Output the (x, y) coordinate of the center of the cell containing the given text.  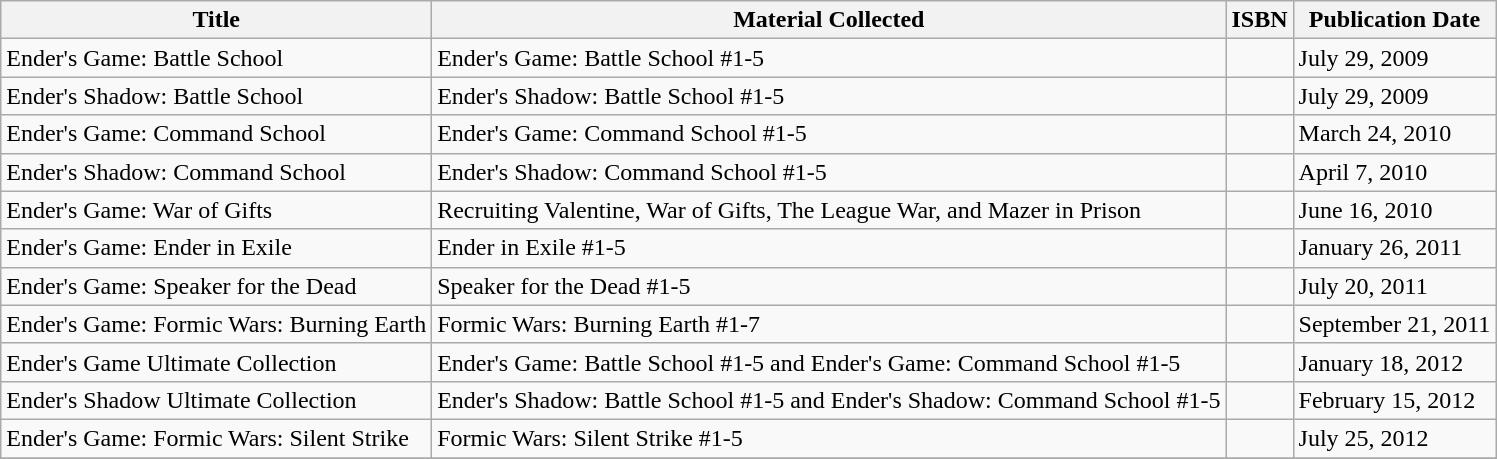
Ender's Game: War of Gifts (216, 210)
Ender's Shadow Ultimate Collection (216, 400)
Ender's Game: Command School #1-5 (829, 134)
September 21, 2011 (1394, 324)
Formic Wars: Silent Strike #1-5 (829, 438)
Ender in Exile #1-5 (829, 248)
Material Collected (829, 20)
Ender's Game Ultimate Collection (216, 362)
Ender's Game: Battle School (216, 58)
Speaker for the Dead #1-5 (829, 286)
ISBN (1260, 20)
Ender's Game: Battle School #1-5 and Ender's Game: Command School #1-5 (829, 362)
Ender's Game: Formic Wars: Silent Strike (216, 438)
Publication Date (1394, 20)
July 25, 2012 (1394, 438)
Ender's Game: Formic Wars: Burning Earth (216, 324)
Ender's Shadow: Battle School (216, 96)
April 7, 2010 (1394, 172)
Formic Wars: Burning Earth #1-7 (829, 324)
February 15, 2012 (1394, 400)
Ender's Shadow: Command School (216, 172)
Recruiting Valentine, War of Gifts, The League War, and Mazer in Prison (829, 210)
Ender's Game: Ender in Exile (216, 248)
Ender's Game: Speaker for the Dead (216, 286)
Ender's Shadow: Battle School #1-5 (829, 96)
July 20, 2011 (1394, 286)
Ender's Shadow: Battle School #1-5 and Ender's Shadow: Command School #1-5 (829, 400)
Ender's Shadow: Command School #1-5 (829, 172)
Ender's Game: Battle School #1-5 (829, 58)
March 24, 2010 (1394, 134)
January 26, 2011 (1394, 248)
January 18, 2012 (1394, 362)
Ender's Game: Command School (216, 134)
June 16, 2010 (1394, 210)
Title (216, 20)
